Return [X, Y] of the center of cell containing provided text 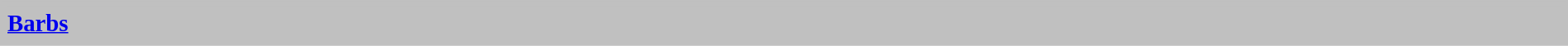
Barbs [784, 23]
